Find where the given text appears and provide that cell's center as (X, Y) coordinate. 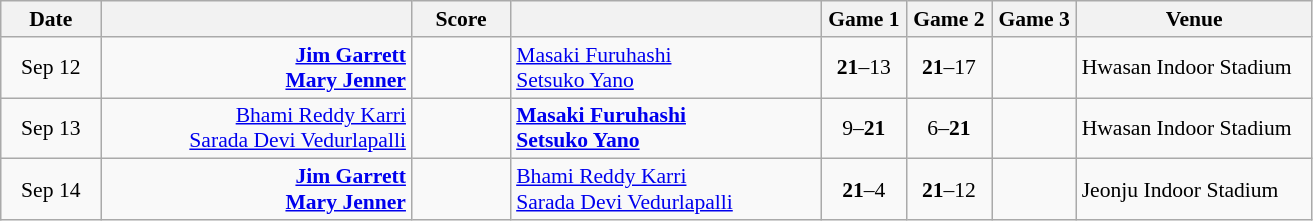
9–21 (864, 128)
Sep 14 (51, 190)
Sep 12 (51, 68)
21–12 (948, 190)
Game 3 (1034, 19)
21–17 (948, 68)
Date (51, 19)
Venue (1194, 19)
21–13 (864, 68)
Score (461, 19)
Game 2 (948, 19)
Sep 13 (51, 128)
6–21 (948, 128)
21–4 (864, 190)
Jeonju Indoor Stadium (1194, 190)
Game 1 (864, 19)
